Pinpoint the cell where the given text exists, returning its (x, y) midpoint coordinate. 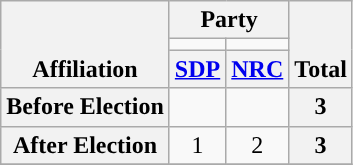
SDP (197, 69)
Total (321, 44)
After Election (86, 145)
2 (258, 145)
Affiliation (86, 44)
Before Election (86, 107)
NRC (258, 69)
Party (228, 20)
1 (197, 145)
